Return the [x, y] coordinate for the center point of the cell that contains the specified text.  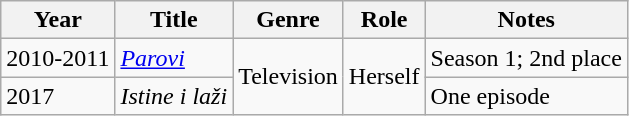
Year [58, 20]
Parovi [174, 58]
One episode [526, 96]
Television [288, 77]
Genre [288, 20]
Title [174, 20]
Season 1; 2nd place [526, 58]
2010-2011 [58, 58]
Role [384, 20]
Istine i laži [174, 96]
2017 [58, 96]
Herself [384, 77]
Notes [526, 20]
